From the cell containing the given text, extract its center point as [x, y] coordinate. 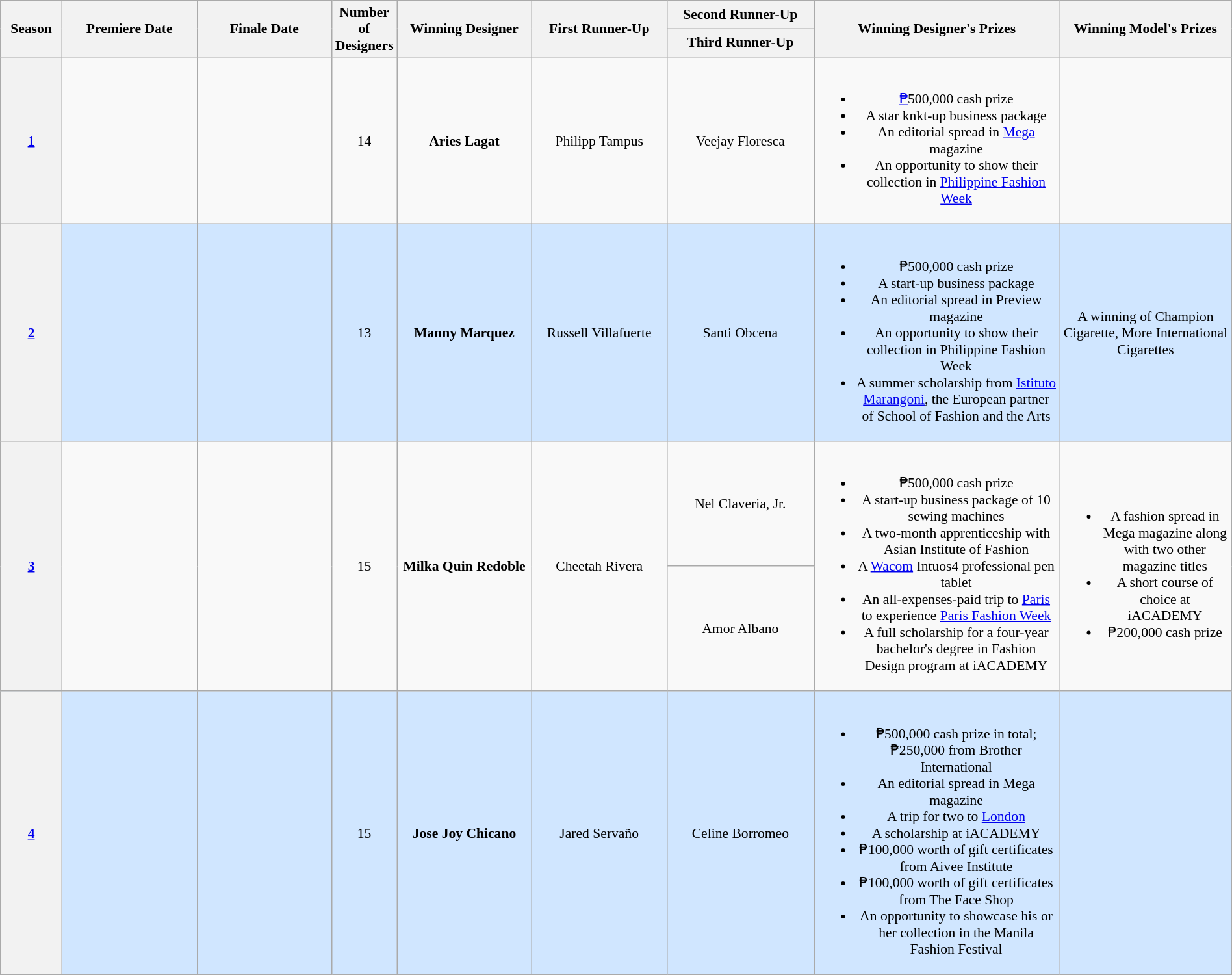
Santi Obcena [741, 333]
Nel Claveria, Jr. [741, 504]
Cheetah Rivera [599, 567]
2 [31, 333]
Celine Borromeo [741, 833]
Second Runner-Up [741, 14]
Premiere Date [129, 29]
Third Runner-Up [741, 43]
14 [365, 140]
3 [31, 567]
Winning Model's Prizes [1145, 29]
Jose Joy Chicano [465, 833]
1 [31, 140]
A fashion spread in Mega magazine along with two other magazine titlesA short course of choice at iACADEMY₱200,000 cash prize [1145, 567]
Winning Designer [465, 29]
A winning of Champion Cigarette, More International Cigarettes [1145, 333]
Milka Quin Redoble [465, 567]
Number of Designers [365, 29]
Russell Villafuerte [599, 333]
Veejay Floresca [741, 140]
First Runner-Up [599, 29]
Manny Marquez [465, 333]
13 [365, 333]
Finale Date [264, 29]
Winning Designer's Prizes [937, 29]
Season [31, 29]
Jared Servaño [599, 833]
Aries Lagat [465, 140]
Philipp Tampus [599, 140]
4 [31, 833]
Amor Albano [741, 629]
